Pinpoint the cell where the given text exists, returning its (x, y) midpoint coordinate. 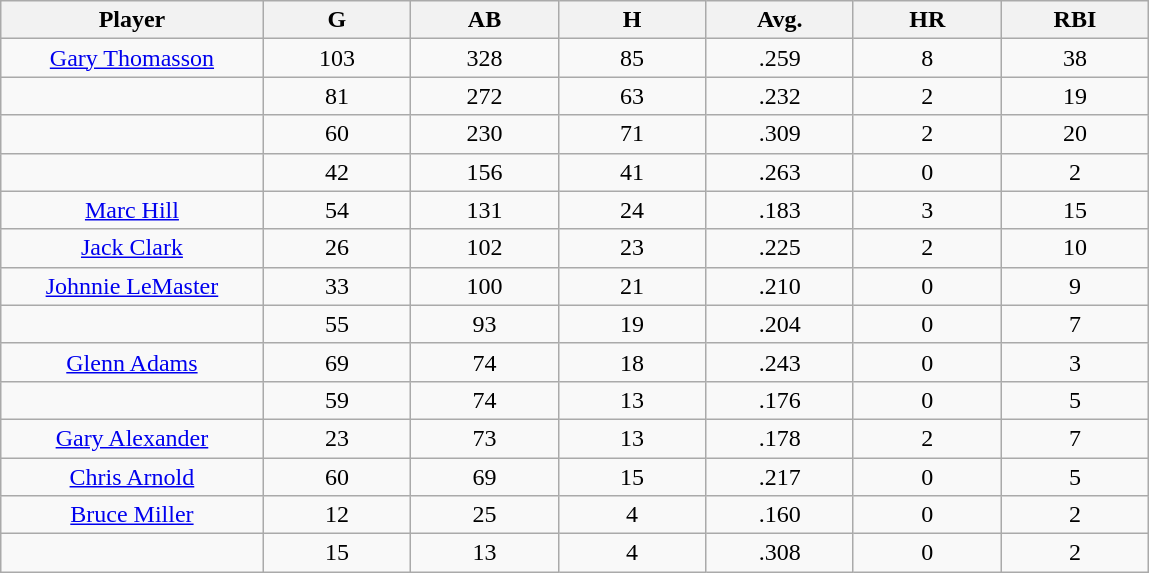
85 (632, 58)
.309 (780, 134)
103 (337, 58)
10 (1075, 248)
59 (337, 400)
272 (485, 96)
100 (485, 286)
Gary Thomasson (132, 58)
RBI (1075, 20)
54 (337, 210)
18 (632, 362)
24 (632, 210)
42 (337, 172)
20 (1075, 134)
73 (485, 438)
HR (927, 20)
.204 (780, 324)
Johnnie LeMaster (132, 286)
.232 (780, 96)
Avg. (780, 20)
25 (485, 515)
102 (485, 248)
G (337, 20)
.176 (780, 400)
.243 (780, 362)
9 (1075, 286)
.259 (780, 58)
AB (485, 20)
Player (132, 20)
.308 (780, 553)
71 (632, 134)
26 (337, 248)
41 (632, 172)
55 (337, 324)
H (632, 20)
328 (485, 58)
93 (485, 324)
.217 (780, 477)
.183 (780, 210)
Glenn Adams (132, 362)
12 (337, 515)
.160 (780, 515)
.210 (780, 286)
Bruce Miller (132, 515)
8 (927, 58)
.225 (780, 248)
63 (632, 96)
21 (632, 286)
Jack Clark (132, 248)
.263 (780, 172)
81 (337, 96)
33 (337, 286)
Chris Arnold (132, 477)
Gary Alexander (132, 438)
131 (485, 210)
230 (485, 134)
.178 (780, 438)
Marc Hill (132, 210)
38 (1075, 58)
156 (485, 172)
